Pinpoint the cell where the given text exists, returning its (X, Y) midpoint coordinate. 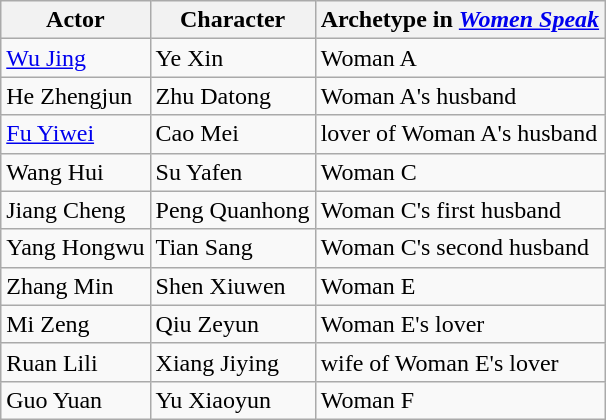
Jiang Cheng (76, 210)
Woman E (460, 286)
Yu Xiaoyun (232, 400)
Su Yafen (232, 172)
Character (232, 20)
Woman A's husband (460, 96)
Actor (76, 20)
Guo Yuan (76, 400)
Ruan Lili (76, 362)
Qiu Zeyun (232, 324)
Shen Xiuwen (232, 286)
wife of Woman E's lover (460, 362)
Mi Zeng (76, 324)
Wu Jing (76, 58)
lover of Woman A's husband (460, 134)
Archetype in Women Speak (460, 20)
Cao Mei (232, 134)
Woman A (460, 58)
Yang Hongwu (76, 248)
Woman F (460, 400)
Zhang Min (76, 286)
Tian Sang (232, 248)
Woman C (460, 172)
Peng Quanhong (232, 210)
Woman C's second husband (460, 248)
Zhu Datong (232, 96)
Fu Yiwei (76, 134)
Woman C's first husband (460, 210)
Xiang Jiying (232, 362)
He Zhengjun (76, 96)
Ye Xin (232, 58)
Woman E's lover (460, 324)
Wang Hui (76, 172)
